Pinpoint the cell where the given text exists, returning its (x, y) midpoint coordinate. 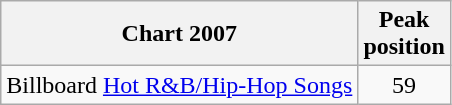
Chart 2007 (180, 34)
Peakposition (404, 34)
Billboard Hot R&B/Hip-Hop Songs (180, 85)
59 (404, 85)
